Extract the [X, Y] coordinate from the center of the cell holding the provided text.  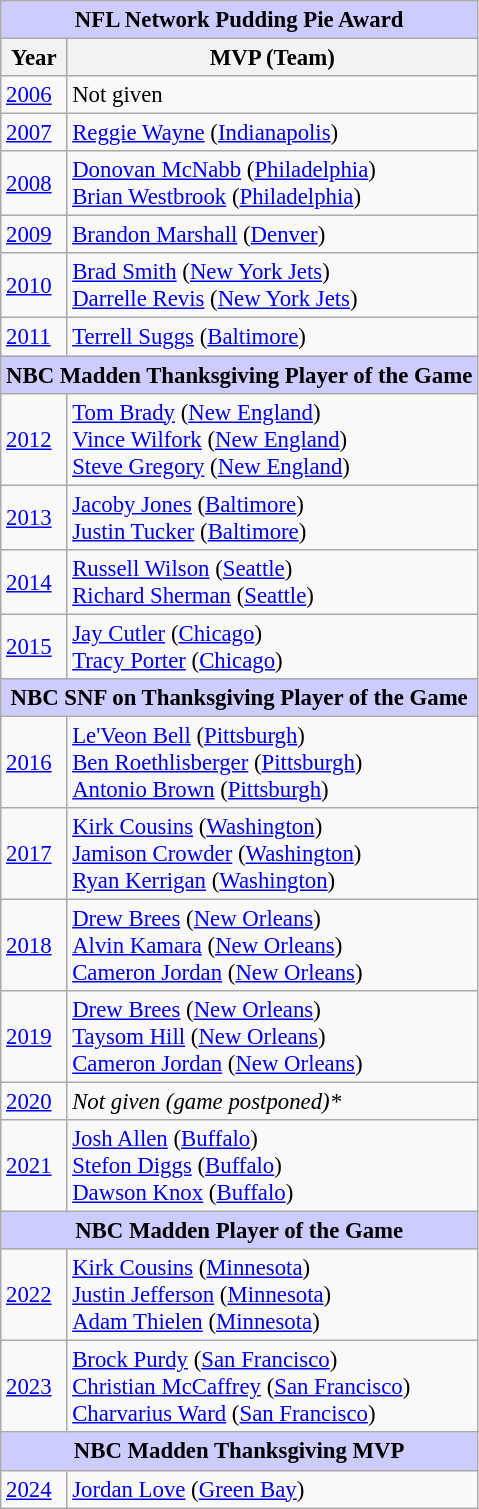
Jay Cutler (Chicago)Tracy Porter (Chicago) [272, 646]
Le'Veon Bell (Pittsburgh)Ben Roethlisberger (Pittsburgh)Antonio Brown (Pittsburgh) [272, 762]
Not given [272, 95]
Brad Smith (New York Jets)Darrelle Revis (New York Jets) [272, 286]
Not given (game postponed)* [272, 1102]
NFL Network Pudding Pie Award [240, 20]
Drew Brees (New Orleans)Taysom Hill (New Orleans)Cameron Jordan (New Orleans) [272, 1037]
2013 [34, 518]
Kirk Cousins (Washington)Jamison Crowder (Washington)Ryan Kerrigan (Washington) [272, 854]
2017 [34, 854]
Kirk Cousins (Minnesota)Justin Jefferson (Minnesota)Adam Thielen (Minnesota) [272, 1295]
2022 [34, 1295]
Tom Brady (New England)Vince Wilfork (New England)Steve Gregory (New England) [272, 439]
Reggie Wayne (Indianapolis) [272, 133]
2010 [34, 286]
2023 [34, 1387]
Jacoby Jones (Baltimore)Justin Tucker (Baltimore) [272, 518]
MVP (Team) [272, 58]
2006 [34, 95]
2019 [34, 1037]
2009 [34, 235]
2011 [34, 337]
Russell Wilson (Seattle)Richard Sherman (Seattle) [272, 582]
2012 [34, 439]
Brandon Marshall (Denver) [272, 235]
2016 [34, 762]
NBC Madden Player of the Game [240, 1231]
Donovan McNabb (Philadelphia)Brian Westbrook (Philadelphia) [272, 184]
2007 [34, 133]
NBC Madden Thanksgiving MVP [240, 1452]
2024 [34, 1489]
2020 [34, 1102]
2008 [34, 184]
Brock Purdy (San Francisco)Christian McCaffrey (San Francisco)Charvarius Ward (San Francisco) [272, 1387]
Drew Brees (New Orleans)Alvin Kamara (New Orleans)Cameron Jordan (New Orleans) [272, 945]
Jordan Love (Green Bay) [272, 1489]
2021 [34, 1166]
NBC Madden Thanksgiving Player of the Game [240, 375]
Josh Allen (Buffalo)Stefon Diggs (Buffalo)Dawson Knox (Buffalo) [272, 1166]
NBC SNF on Thanksgiving Player of the Game [240, 698]
Terrell Suggs (Baltimore) [272, 337]
2015 [34, 646]
Year [34, 58]
2018 [34, 945]
2014 [34, 582]
